Pinpoint the cell where the given text exists, returning its (x, y) midpoint coordinate. 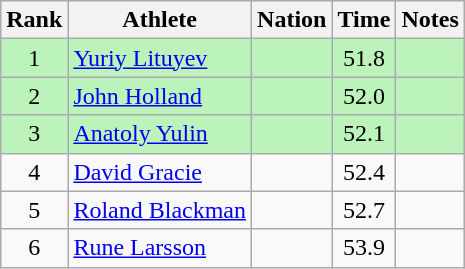
2 (34, 96)
53.9 (364, 248)
Notes (430, 20)
Time (364, 20)
John Holland (160, 96)
David Gracie (160, 172)
Rank (34, 20)
Roland Blackman (160, 210)
52.0 (364, 96)
Athlete (160, 20)
52.7 (364, 210)
Nation (292, 20)
52.1 (364, 134)
6 (34, 248)
5 (34, 210)
3 (34, 134)
4 (34, 172)
1 (34, 58)
Rune Larsson (160, 248)
52.4 (364, 172)
Anatoly Yulin (160, 134)
51.8 (364, 58)
Yuriy Lituyev (160, 58)
